Search for the cell housing the specified text and yield its (X, Y) center coordinate. 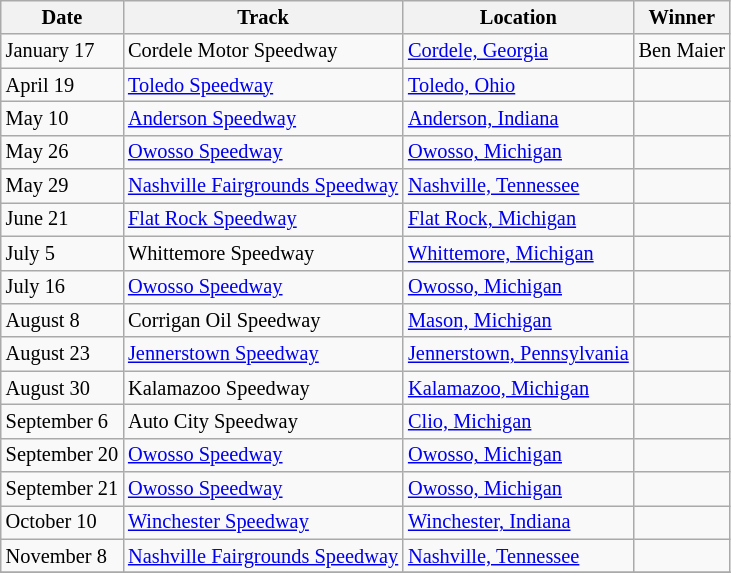
Clio, Michigan (518, 421)
September 21 (62, 489)
Toledo, Ohio (518, 85)
August 8 (62, 320)
Winchester, Indiana (518, 522)
Jennerstown, Pennsylvania (518, 354)
May 10 (62, 118)
August 23 (62, 354)
Cordele, Georgia (518, 51)
Location (518, 17)
Ben Maier (682, 51)
Cordele Motor Speedway (263, 51)
Anderson Speedway (263, 118)
September 20 (62, 455)
October 10 (62, 522)
Whittemore Speedway (263, 253)
Anderson, Indiana (518, 118)
Date (62, 17)
Flat Rock Speedway (263, 219)
April 19 (62, 85)
July 16 (62, 287)
Winner (682, 17)
November 8 (62, 556)
July 5 (62, 253)
May 29 (62, 186)
Auto City Speedway (263, 421)
Flat Rock, Michigan (518, 219)
Kalamazoo Speedway (263, 388)
Track (263, 17)
Whittemore, Michigan (518, 253)
Jennerstown Speedway (263, 354)
August 30 (62, 388)
Toledo Speedway (263, 85)
June 21 (62, 219)
September 6 (62, 421)
Mason, Michigan (518, 320)
May 26 (62, 152)
Kalamazoo, Michigan (518, 388)
January 17 (62, 51)
Winchester Speedway (263, 522)
Corrigan Oil Speedway (263, 320)
